Return the (x, y) coordinate for the center point of the cell that contains the specified text.  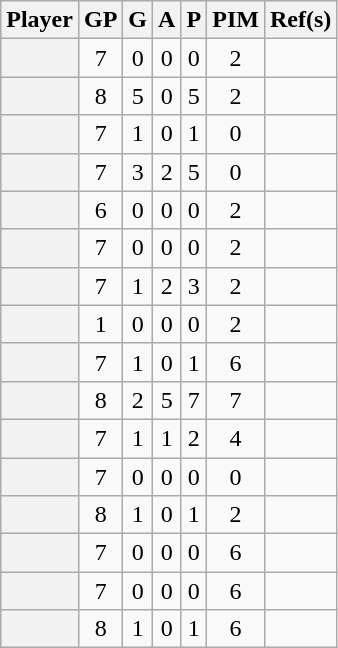
GP (100, 20)
Ref(s) (300, 20)
P (194, 20)
G (138, 20)
4 (236, 438)
PIM (236, 20)
A (167, 20)
Player (40, 20)
